Find where the given text appears and provide that cell's center as [X, Y] coordinate. 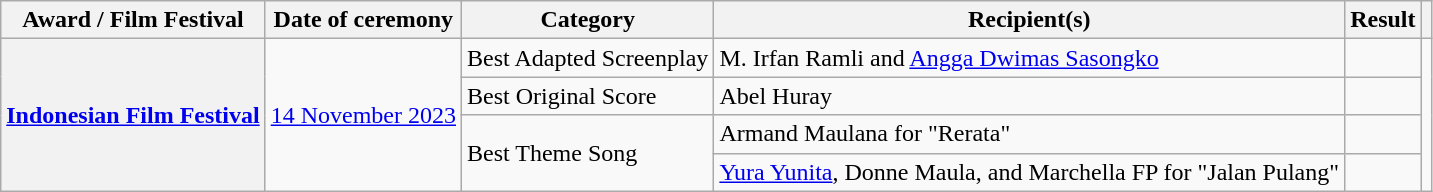
Armand Maulana for "Rerata" [1030, 134]
Abel Huray [1030, 96]
Best Original Score [588, 96]
Result [1383, 20]
Date of ceremony [363, 20]
Best Theme Song [588, 153]
Indonesian Film Festival [133, 115]
M. Irfan Ramli and Angga Dwimas Sasongko [1030, 58]
Yura Yunita, Donne Maula, and Marchella FP for "Jalan Pulang" [1030, 172]
Best Adapted Screenplay [588, 58]
Category [588, 20]
Award / Film Festival [133, 20]
Recipient(s) [1030, 20]
14 November 2023 [363, 115]
